Locate the cell with the specified text and output its [X, Y] center coordinate. 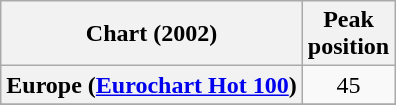
45 [348, 85]
Peakposition [348, 34]
Chart (2002) [152, 34]
Europe (Eurochart Hot 100) [152, 85]
